Determine the (X, Y) coordinate at the center of the cell enclosing the given text.  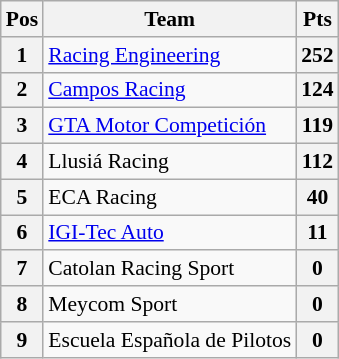
2 (22, 90)
3 (22, 126)
8 (22, 304)
Pts (318, 19)
6 (22, 233)
7 (22, 269)
5 (22, 197)
112 (318, 162)
GTA Motor Competición (170, 126)
Pos (22, 19)
4 (22, 162)
119 (318, 126)
1 (22, 55)
Llusiá Racing (170, 162)
Catolan Racing Sport (170, 269)
ECA Racing (170, 197)
Campos Racing (170, 90)
124 (318, 90)
Escuela Española de Pilotos (170, 340)
IGI-Tec Auto (170, 233)
Racing Engineering (170, 55)
11 (318, 233)
Meycom Sport (170, 304)
Team (170, 19)
252 (318, 55)
9 (22, 340)
40 (318, 197)
